Output the [x, y] coordinate of the center of the cell containing the given text.  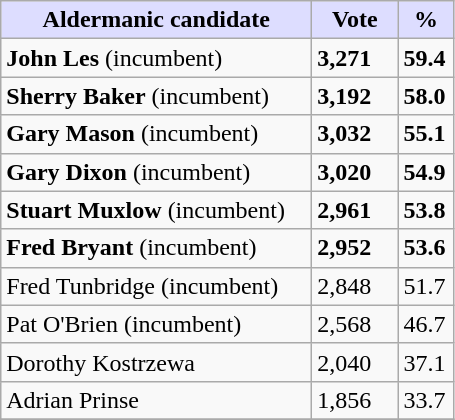
Vote [355, 20]
Pat O'Brien (incumbent) [156, 324]
Gary Mason (incumbent) [156, 134]
2,848 [355, 286]
2,040 [355, 362]
37.1 [426, 362]
Stuart Muxlow (incumbent) [156, 210]
% [426, 20]
2,952 [355, 248]
Dorothy Kostrzewa [156, 362]
54.9 [426, 172]
Aldermanic candidate [156, 20]
51.7 [426, 286]
46.7 [426, 324]
58.0 [426, 96]
1,856 [355, 400]
Fred Tunbridge (incumbent) [156, 286]
Fred Bryant (incumbent) [156, 248]
53.8 [426, 210]
53.6 [426, 248]
59.4 [426, 58]
Adrian Prinse [156, 400]
2,961 [355, 210]
Gary Dixon (incumbent) [156, 172]
3,192 [355, 96]
3,271 [355, 58]
3,032 [355, 134]
2,568 [355, 324]
John Les (incumbent) [156, 58]
33.7 [426, 400]
55.1 [426, 134]
Sherry Baker (incumbent) [156, 96]
3,020 [355, 172]
